Identify which cell holds the provided text, then report its (X, Y) central coordinate. 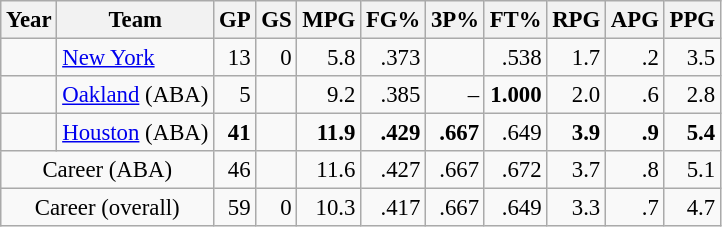
1.7 (576, 58)
5 (235, 95)
3.5 (692, 58)
13 (235, 58)
.7 (636, 208)
GS (276, 20)
Year (29, 20)
11.9 (329, 133)
.427 (394, 170)
Team (136, 20)
.429 (394, 133)
3.7 (576, 170)
.672 (516, 170)
10.3 (329, 208)
41 (235, 133)
Career (overall) (108, 208)
46 (235, 170)
MPG (329, 20)
Houston (ABA) (136, 133)
3P% (456, 20)
9.2 (329, 95)
2.8 (692, 95)
1.000 (516, 95)
4.7 (692, 208)
5.8 (329, 58)
5.1 (692, 170)
Career (ABA) (108, 170)
.385 (394, 95)
FT% (516, 20)
.373 (394, 58)
.2 (636, 58)
2.0 (576, 95)
GP (235, 20)
.6 (636, 95)
11.6 (329, 170)
3.3 (576, 208)
RPG (576, 20)
APG (636, 20)
3.9 (576, 133)
PPG (692, 20)
New York (136, 58)
.538 (516, 58)
59 (235, 208)
– (456, 95)
FG% (394, 20)
.417 (394, 208)
.8 (636, 170)
5.4 (692, 133)
Oakland (ABA) (136, 95)
.9 (636, 133)
